Determine the [X, Y] coordinate at the center of the cell enclosing the given text.  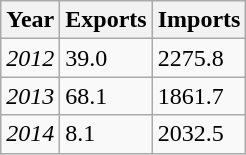
68.1 [106, 96]
39.0 [106, 58]
2012 [30, 58]
8.1 [106, 134]
Year [30, 20]
2013 [30, 96]
Exports [106, 20]
2275.8 [199, 58]
2014 [30, 134]
Imports [199, 20]
2032.5 [199, 134]
1861.7 [199, 96]
